Return the [X, Y] coordinate for the center point of the cell that contains the specified text.  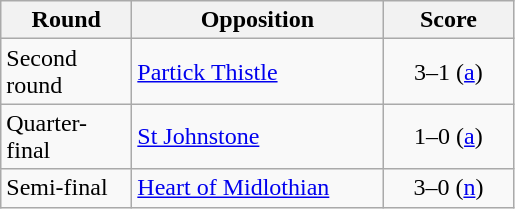
Semi-final [66, 188]
Heart of Midlothian [258, 188]
Partick Thistle [258, 72]
St Johnstone [258, 136]
Quarter-final [66, 136]
Second round [66, 72]
3–1 (a) [448, 72]
3–0 (n) [448, 188]
Round [66, 20]
Score [448, 20]
1–0 (a) [448, 136]
Opposition [258, 20]
